Capture the cell that displays the provided text and extract its (x, y) central coordinate. 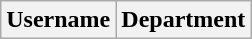
Username (58, 20)
Department (184, 20)
